Output the [X, Y] coordinate of the center of the cell containing the given text.  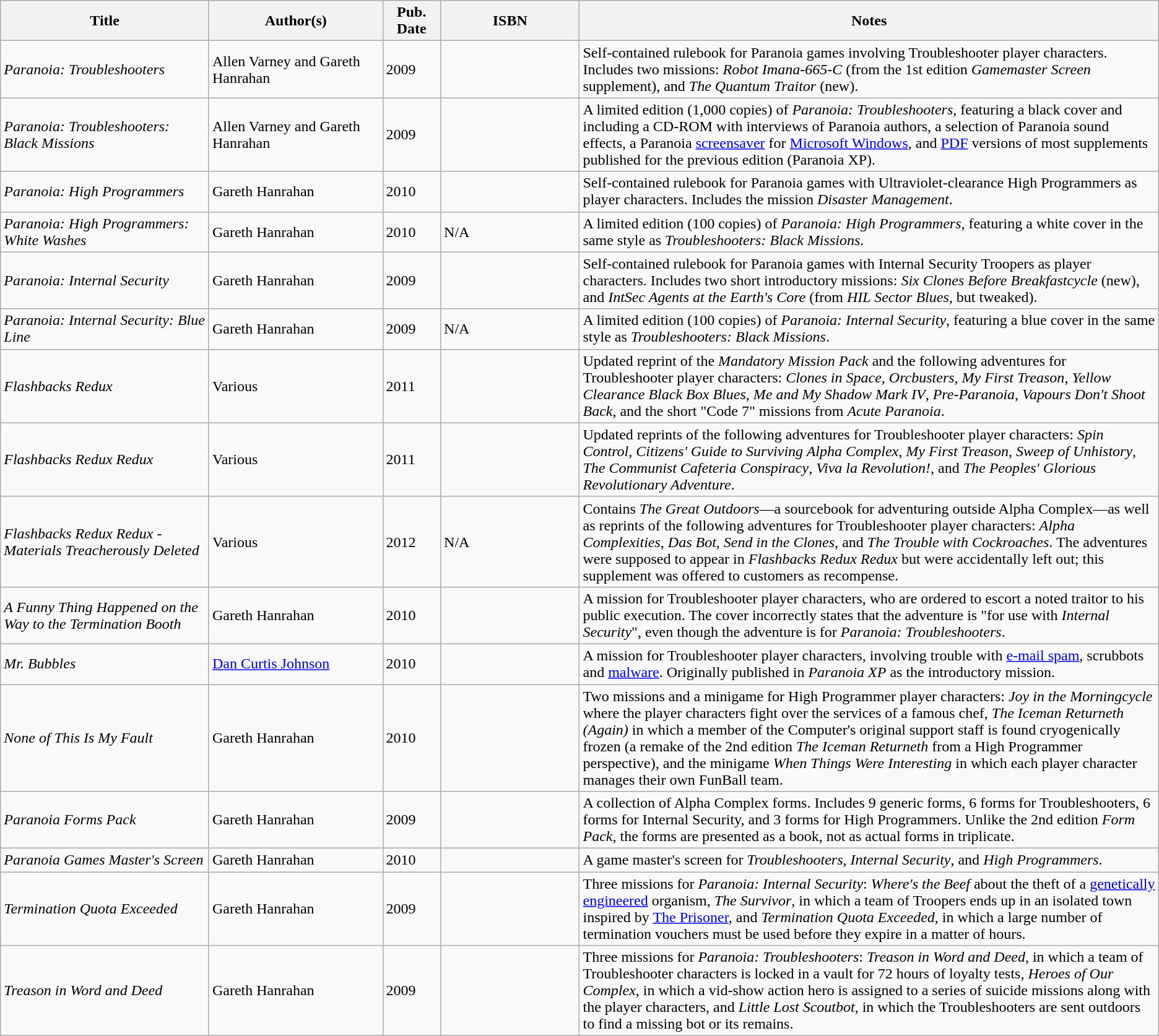
ISBN [510, 21]
Notes [869, 21]
Paranoia: High Programmers: White Washes [105, 231]
Termination Quota Exceeded [105, 909]
Paranoia: Internal Security [105, 280]
Author(s) [296, 21]
Flashbacks Redux [105, 386]
None of This Is My Fault [105, 738]
2012 [412, 542]
Flashbacks Redux Redux [105, 459]
Paranoia Games Master's Screen [105, 860]
Pub. Date [412, 21]
Title [105, 21]
A limited edition (100 copies) of Paranoia: High Programmers, featuring a white cover in the same style as Troubleshooters: Black Missions. [869, 231]
Paranoia: Troubleshooters [105, 69]
A limited edition (100 copies) of Paranoia: Internal Security, featuring a blue cover in the same style as Troubleshooters: Black Missions. [869, 329]
Dan Curtis Johnson [296, 663]
A Funny Thing Happened on the Way to the Termination Booth [105, 615]
Treason in Word and Deed [105, 991]
Mr. Bubbles [105, 663]
Flashbacks Redux Redux - Materials Treacherously Deleted [105, 542]
Paranoia Forms Pack [105, 820]
Paranoia: Internal Security: Blue Line [105, 329]
Paranoia: Troubleshooters: Black Missions [105, 135]
A game master's screen for Troubleshooters, Internal Security, and High Programmers. [869, 860]
Paranoia: High Programmers [105, 192]
